Provide the [X, Y] coordinate of the cell's center where the given text is located.  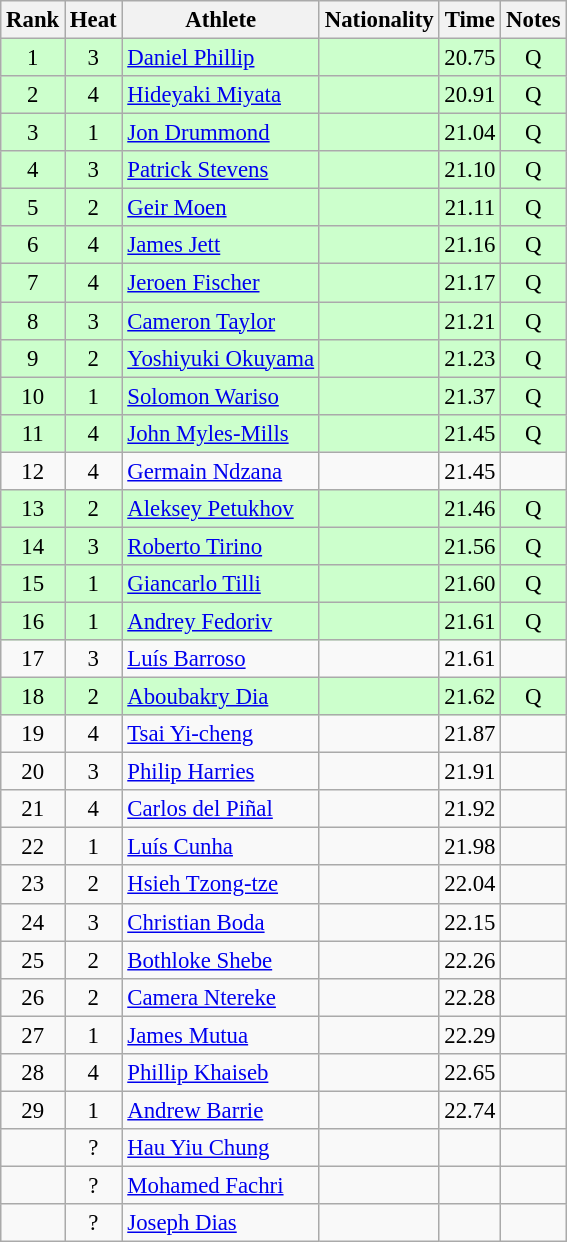
Nationality [378, 20]
21.37 [470, 396]
Mohamed Fachri [221, 1185]
Carlos del Piñal [221, 809]
22.04 [470, 885]
Geir Moen [221, 208]
18 [33, 697]
20.75 [470, 58]
22.65 [470, 1073]
Camera Ntereke [221, 997]
James Mutua [221, 1035]
15 [33, 584]
Notes [534, 20]
James Jett [221, 245]
Hau Yiu Chung [221, 1148]
21.56 [470, 546]
21.23 [470, 358]
16 [33, 621]
21.87 [470, 734]
21.21 [470, 321]
Luís Cunha [221, 847]
Aleksey Petukhov [221, 509]
Aboubakry Dia [221, 697]
22 [33, 847]
5 [33, 208]
9 [33, 358]
Jeroen Fischer [221, 283]
21.62 [470, 697]
Cameron Taylor [221, 321]
17 [33, 659]
12 [33, 471]
6 [33, 245]
21.91 [470, 772]
Roberto Tirino [221, 546]
Luís Barroso [221, 659]
Jon Drummond [221, 133]
Solomon Wariso [221, 396]
Patrick Stevens [221, 170]
20 [33, 772]
21.60 [470, 584]
29 [33, 1110]
21.98 [470, 847]
21.16 [470, 245]
8 [33, 321]
22.74 [470, 1110]
Andrey Fedoriv [221, 621]
26 [33, 997]
Joseph Dias [221, 1223]
27 [33, 1035]
Giancarlo Tilli [221, 584]
Hideyaki Miyata [221, 95]
John Myles-Mills [221, 433]
Tsai Yi-cheng [221, 734]
Christian Boda [221, 922]
22.15 [470, 922]
Daniel Phillip [221, 58]
13 [33, 509]
21.11 [470, 208]
Bothloke Shebe [221, 960]
Athlete [221, 20]
21.04 [470, 133]
22.28 [470, 997]
Phillip Khaiseb [221, 1073]
21.92 [470, 809]
25 [33, 960]
14 [33, 546]
7 [33, 283]
21.10 [470, 170]
11 [33, 433]
Heat [94, 20]
21.46 [470, 509]
22.29 [470, 1035]
Andrew Barrie [221, 1110]
Rank [33, 20]
23 [33, 885]
Germain Ndzana [221, 471]
Time [470, 20]
19 [33, 734]
28 [33, 1073]
10 [33, 396]
20.91 [470, 95]
Hsieh Tzong-tze [221, 885]
22.26 [470, 960]
Philip Harries [221, 772]
24 [33, 922]
21 [33, 809]
21.17 [470, 283]
Yoshiyuki Okuyama [221, 358]
